Pinpoint the cell where the given text exists, returning its [X, Y] midpoint coordinate. 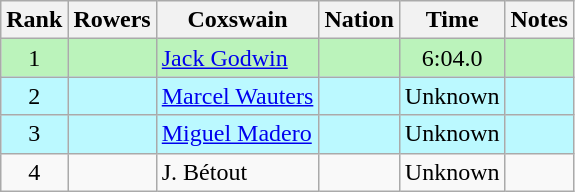
4 [34, 172]
6:04.0 [452, 58]
1 [34, 58]
Marcel Wauters [238, 96]
Nation [359, 20]
Coxswain [238, 20]
Rank [34, 20]
Notes [539, 20]
Miguel Madero [238, 134]
Rowers [112, 20]
2 [34, 96]
3 [34, 134]
Jack Godwin [238, 58]
Time [452, 20]
J. Bétout [238, 172]
